Output the (x, y) coordinate of the center of the cell containing the given text.  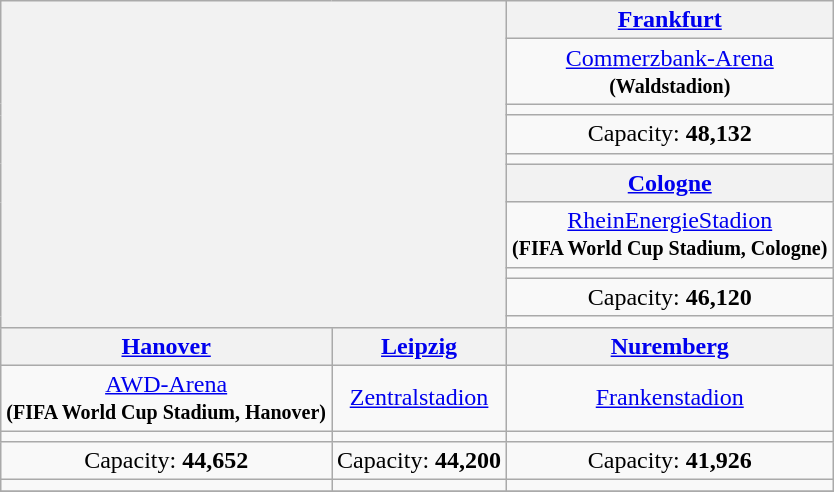
Nuremberg (670, 346)
Capacity: 41,926 (670, 461)
Capacity: 48,132 (670, 134)
Zentralstadion (420, 398)
Cologne (670, 183)
Capacity: 44,652 (166, 461)
Frankfurt (670, 20)
Capacity: 46,120 (670, 297)
Commerzbank-Arena(Waldstadion) (670, 72)
Leipzig (420, 346)
Capacity: 44,200 (420, 461)
Frankenstadion (670, 398)
Hanover (166, 346)
RheinEnergieStadion(FIFA World Cup Stadium, Cologne) (670, 234)
AWD-Arena(FIFA World Cup Stadium, Hanover) (166, 398)
